Capture the cell that displays the provided text and extract its [x, y] central coordinate. 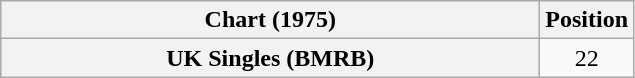
Position [587, 20]
Chart (1975) [270, 20]
22 [587, 58]
UK Singles (BMRB) [270, 58]
